Scan for the cell matching the given text and deliver its (x, y) coordinate at center. 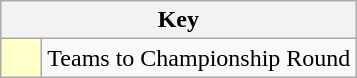
Key (178, 20)
Teams to Championship Round (199, 58)
